Provide the [x, y] coordinate of the cell's center where the given text is located.  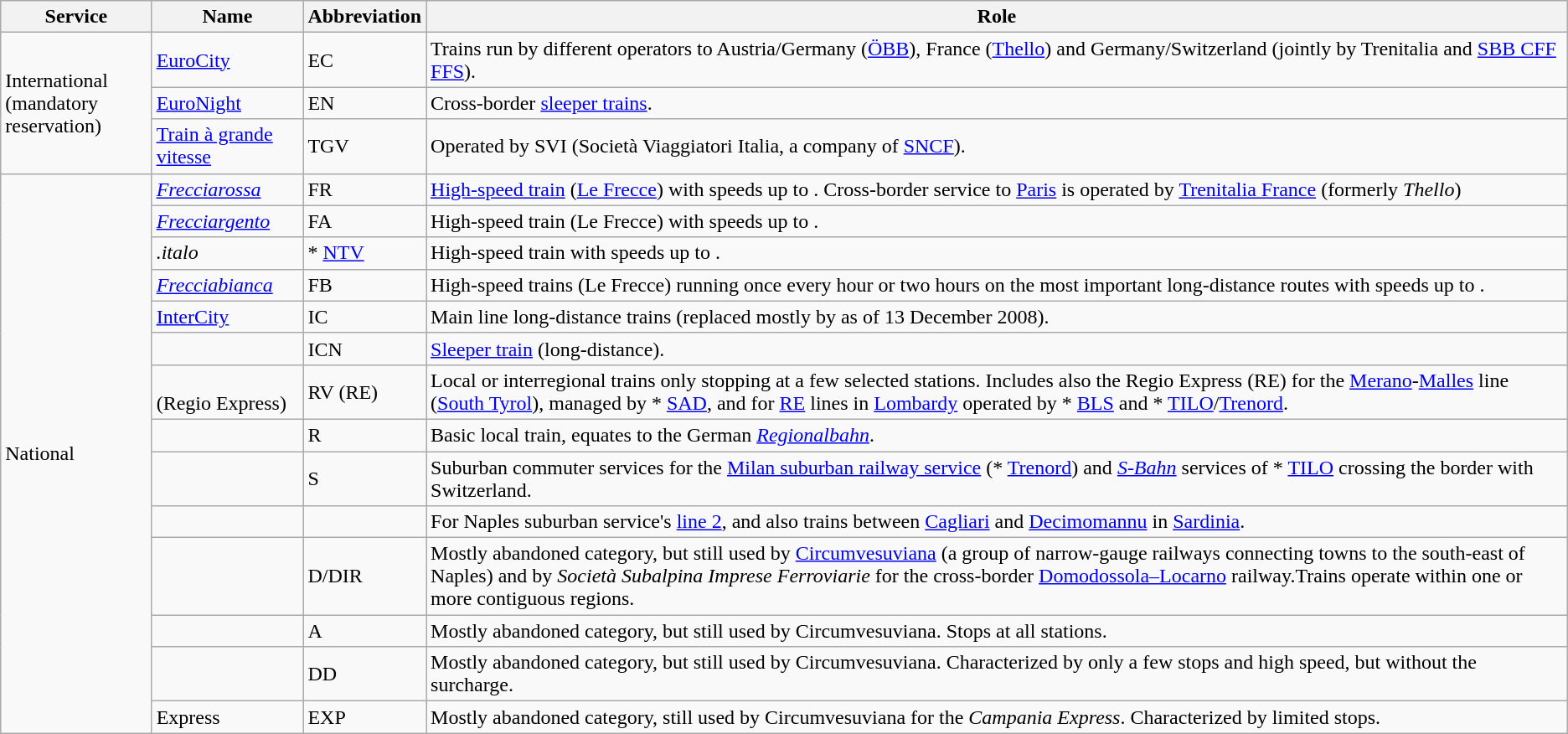
* NTV [365, 253]
TGV [365, 146]
RV (RE) [365, 392]
FA [365, 221]
High-speed train with speeds up to . [997, 253]
S [365, 478]
Main line long-distance trains (replaced mostly by as of 13 December 2008). [997, 317]
National [76, 453]
For Naples suburban service's line 2, and also trains between Cagliari and Decimomannu in Sardinia. [997, 522]
DD [365, 674]
Sleeper train (long-distance). [997, 349]
EC [365, 60]
International(mandatory reservation) [76, 103]
FB [365, 285]
D/DIR [365, 576]
Trains run by different operators to Austria/Germany (ÖBB), France (Thello) and Germany/Switzerland (jointly by Trenitalia and SBB CFF FFS). [997, 60]
Frecciargento [228, 221]
FR [365, 189]
Express [228, 717]
EuroCity [228, 60]
High-speed train (Le Frecce) with speeds up to . [997, 221]
ICN [365, 349]
Train à grande vitesse [228, 146]
IC [365, 317]
R [365, 435]
Cross-border sleeper trains. [997, 103]
Mostly abandoned category, but still used by Circumvesuviana. Characterized by only a few stops and high speed, but without the surcharge. [997, 674]
EuroNight [228, 103]
Mostly abandoned category, but still used by Circumvesuviana. Stops at all stations. [997, 631]
EXP [365, 717]
InterCity [228, 317]
Role [997, 17]
High-speed train (Le Frecce) with speeds up to . Cross-border service to Paris is operated by Trenitalia France (formerly Thello) [997, 189]
Operated by SVI (Società Viaggiatori Italia, a company of SNCF). [997, 146]
Suburban commuter services for the Milan suburban railway service (* Trenord) and S-Bahn services of * TILO crossing the border with Switzerland. [997, 478]
High-speed trains (Le Frecce) running once every hour or two hours on the most important long-distance routes with speeds up to . [997, 285]
Service [76, 17]
Frecciarossa [228, 189]
EN [365, 103]
Abbreviation [365, 17]
.italo [228, 253]
A [365, 631]
(Regio Express) [228, 392]
Name [228, 17]
Basic local train, equates to the German Regionalbahn. [997, 435]
Frecciabianca [228, 285]
Mostly abandoned category, still used by Circumvesuviana for the Campania Express. Characterized by limited stops. [997, 717]
